Output the (X, Y) coordinate of the center of the cell containing the given text.  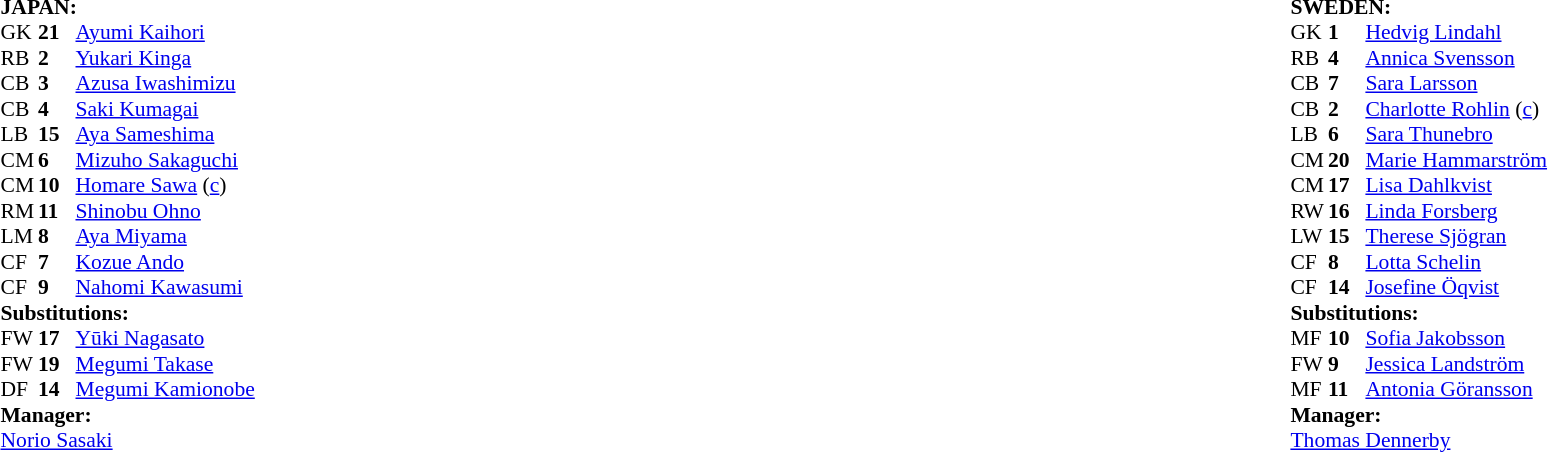
20 (1347, 160)
Ayumi Kaihori (166, 33)
Sara Thunebro (1456, 135)
Mizuho Sakaguchi (166, 160)
Saki Kumagai (166, 109)
Homare Sawa (c) (166, 185)
Therese Sjögran (1456, 237)
Aya Sameshima (166, 135)
Yūki Nagasato (166, 339)
Sofia Jakobsson (1456, 339)
Azusa Iwashimizu (166, 83)
Yukari Kinga (166, 58)
Lotta Schelin (1456, 262)
Antonia Göransson (1456, 389)
Megumi Kamionobe (166, 389)
LW (1309, 237)
Josefine Öqvist (1456, 287)
Annica Svensson (1456, 58)
19 (57, 364)
3 (57, 83)
Kozue Ando (166, 262)
Charlotte Rohlin (c) (1456, 109)
Hedvig Lindahl (1456, 33)
Linda Forsberg (1456, 211)
Sara Larsson (1456, 83)
Megumi Takase (166, 364)
RW (1309, 211)
RM (19, 211)
21 (57, 33)
DF (19, 389)
Jessica Landström (1456, 364)
LM (19, 237)
1 (1347, 33)
16 (1347, 211)
Marie Hammarström (1456, 160)
Lisa Dahlkvist (1456, 185)
Shinobu Ohno (166, 211)
Aya Miyama (166, 237)
Nahomi Kawasumi (166, 287)
